Pinpoint the cell where the given text exists, returning its [x, y] midpoint coordinate. 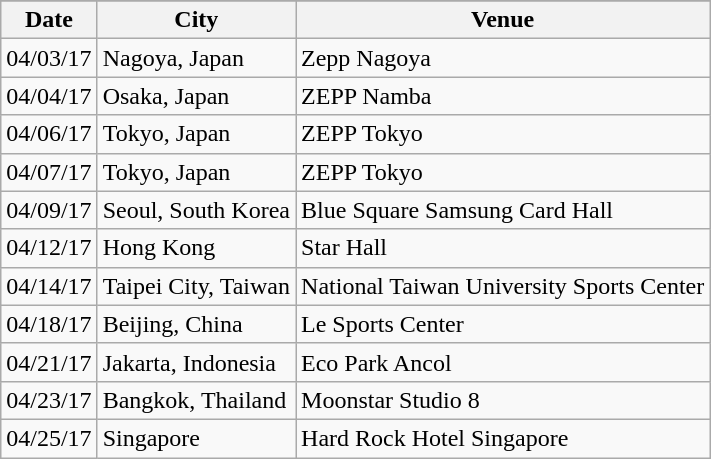
04/14/17 [49, 286]
04/21/17 [49, 362]
04/12/17 [49, 248]
Date [49, 20]
Nagoya, Japan [196, 58]
Osaka, Japan [196, 96]
Hard Rock Hotel Singapore [503, 438]
City [196, 20]
Zepp Nagoya [503, 58]
National Taiwan University Sports Center [503, 286]
Hong Kong [196, 248]
04/04/17 [49, 96]
ZEPP Namba [503, 96]
Bangkok, Thailand [196, 400]
04/03/17 [49, 58]
04/07/17 [49, 172]
Jakarta, Indonesia [196, 362]
Le Sports Center [503, 324]
Blue Square Samsung Card Hall [503, 210]
Singapore [196, 438]
Star Hall [503, 248]
Moonstar Studio 8 [503, 400]
Beijing, China [196, 324]
Taipei City, Taiwan [196, 286]
Seoul, South Korea [196, 210]
04/09/17 [49, 210]
04/18/17 [49, 324]
Venue [503, 20]
04/06/17 [49, 134]
04/25/17 [49, 438]
Eco Park Ancol [503, 362]
04/23/17 [49, 400]
